For the text-containing cell, return its midpoint in (X, Y) coordinate format. 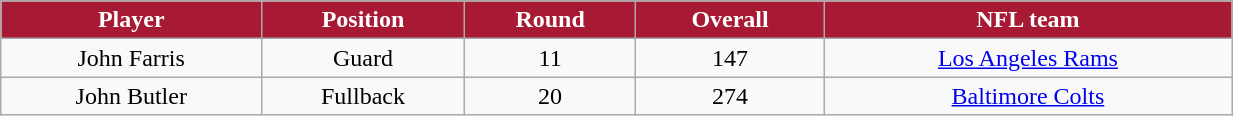
Round (550, 20)
Los Angeles Rams (1028, 58)
11 (550, 58)
147 (730, 58)
Overall (730, 20)
Baltimore Colts (1028, 96)
Player (132, 20)
20 (550, 96)
Position (364, 20)
274 (730, 96)
John Butler (132, 96)
Guard (364, 58)
Fullback (364, 96)
NFL team (1028, 20)
John Farris (132, 58)
